For the text-containing cell, return its midpoint in [X, Y] coordinate format. 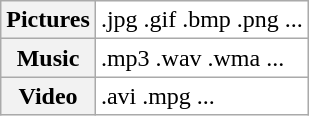
Video [48, 96]
Music [48, 58]
.avi .mpg ... [202, 96]
Pictures [48, 20]
.mp3 .wav .wma ... [202, 58]
.jpg .gif .bmp .png ... [202, 20]
